Return [x, y] of the center of cell containing provided text 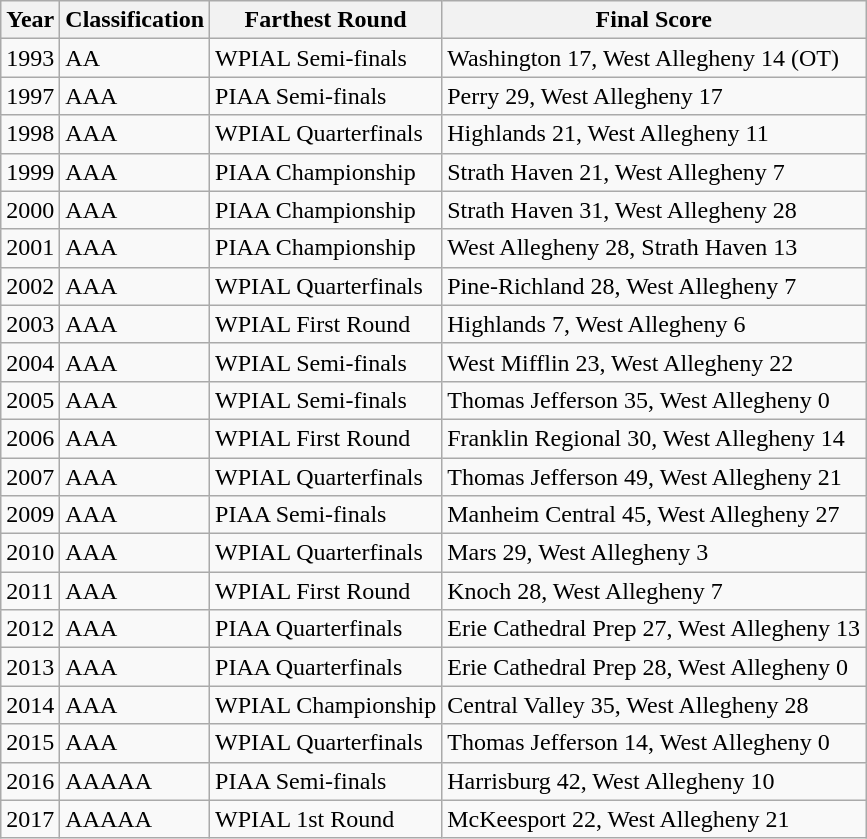
1993 [30, 58]
Highlands 21, West Allegheny 11 [654, 134]
2014 [30, 705]
Thomas Jefferson 49, West Allegheny 21 [654, 477]
Thomas Jefferson 35, West Allegheny 0 [654, 400]
Mars 29, West Allegheny 3 [654, 553]
2017 [30, 819]
Year [30, 20]
Manheim Central 45, West Allegheny 27 [654, 515]
Thomas Jefferson 14, West Allegheny 0 [654, 743]
2001 [30, 248]
Central Valley 35, West Allegheny 28 [654, 705]
2006 [30, 438]
2007 [30, 477]
1999 [30, 172]
2003 [30, 324]
1997 [30, 96]
Strath Haven 21, West Allegheny 7 [654, 172]
2005 [30, 400]
2013 [30, 667]
2009 [30, 515]
2000 [30, 210]
2010 [30, 553]
Knoch 28, West Allegheny 7 [654, 591]
2004 [30, 362]
2016 [30, 781]
Farthest Round [326, 20]
WPIAL Championship [326, 705]
McKeesport 22, West Allegheny 21 [654, 819]
2015 [30, 743]
West Allegheny 28, Strath Haven 13 [654, 248]
Perry 29, West Allegheny 17 [654, 96]
WPIAL 1st Round [326, 819]
2002 [30, 286]
1998 [30, 134]
Pine-Richland 28, West Allegheny 7 [654, 286]
Highlands 7, West Allegheny 6 [654, 324]
Erie Cathedral Prep 27, West Allegheny 13 [654, 629]
2011 [30, 591]
Washington 17, West Allegheny 14 (OT) [654, 58]
Erie Cathedral Prep 28, West Allegheny 0 [654, 667]
Franklin Regional 30, West Allegheny 14 [654, 438]
Classification [135, 20]
AA [135, 58]
West Mifflin 23, West Allegheny 22 [654, 362]
Final Score [654, 20]
Harrisburg 42, West Allegheny 10 [654, 781]
2012 [30, 629]
Strath Haven 31, West Allegheny 28 [654, 210]
